Locate the cell with the specified text and output its [X, Y] center coordinate. 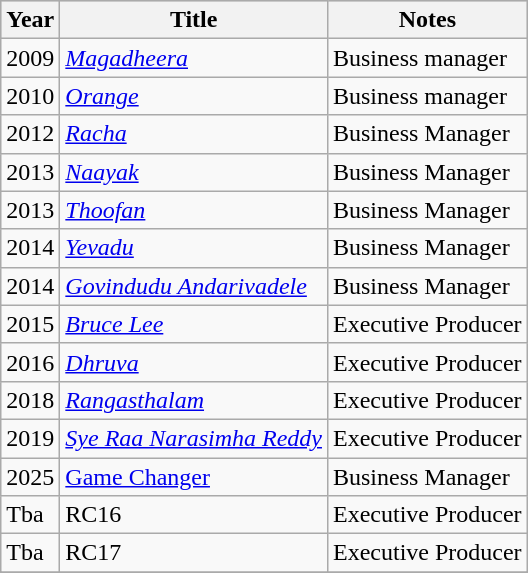
Racha [194, 134]
2012 [30, 134]
2009 [30, 58]
Game Changer [194, 477]
Naayak [194, 172]
2015 [30, 324]
RC16 [194, 515]
Govindudu Andarivadele [194, 286]
Year [30, 20]
Bruce Lee [194, 324]
2025 [30, 477]
RC17 [194, 553]
2018 [30, 400]
Sye Raa Narasimha Reddy [194, 438]
Thoofan [194, 210]
Orange [194, 96]
2019 [30, 438]
Magadheera [194, 58]
2016 [30, 362]
Title [194, 20]
Rangasthalam [194, 400]
Yevadu [194, 248]
Dhruva [194, 362]
2010 [30, 96]
Notes [427, 20]
